Locate the cell with the specified text and output its [x, y] center coordinate. 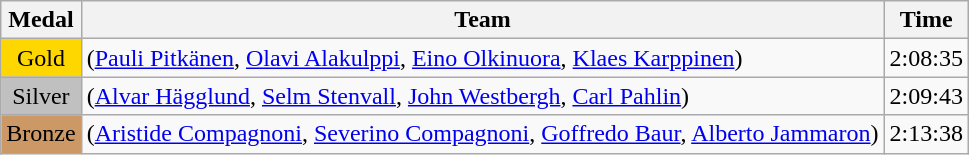
Medal [41, 20]
Bronze [41, 134]
(Pauli Pitkänen, Olavi Alakulppi, Eino Olkinuora, Klaes Karppinen) [482, 58]
2:13:38 [926, 134]
Time [926, 20]
(Alvar Hägglund, Selm Stenvall, John Westbergh, Carl Pahlin) [482, 96]
Silver [41, 96]
Team [482, 20]
2:08:35 [926, 58]
2:09:43 [926, 96]
(Aristide Compagnoni, Severino Compagnoni, Goffredo Baur, Alberto Jammaron) [482, 134]
Gold [41, 58]
